Search for the cell housing the specified text and yield its (X, Y) center coordinate. 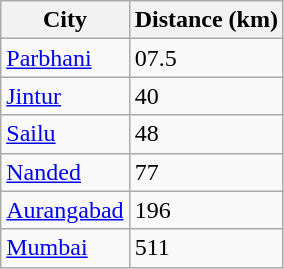
40 (206, 96)
196 (206, 210)
Nanded (65, 172)
Distance (km) (206, 20)
07.5 (206, 58)
Jintur (65, 96)
77 (206, 172)
Aurangabad (65, 210)
Parbhani (65, 58)
Mumbai (65, 248)
Sailu (65, 134)
511 (206, 248)
48 (206, 134)
City (65, 20)
